Return the [X, Y] coordinate for the center point of the cell that contains the specified text.  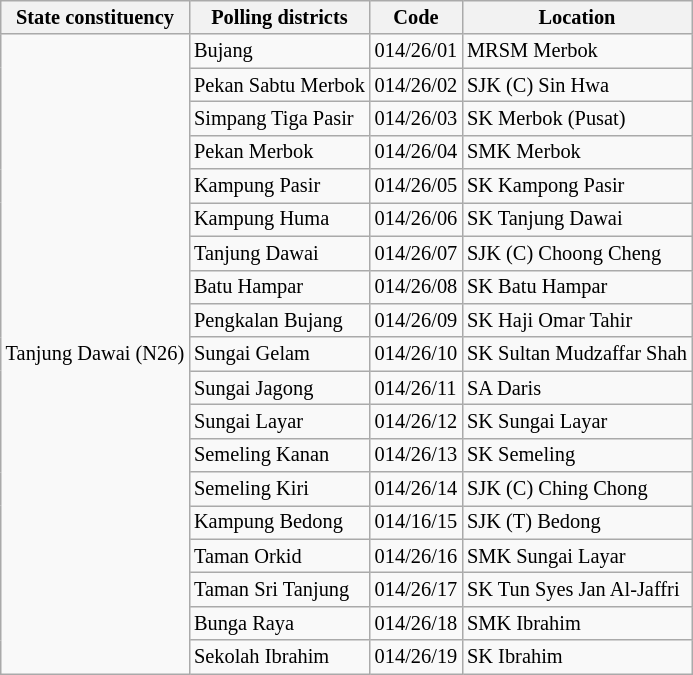
Sungai Jagong [280, 388]
Pengkalan Bujang [280, 320]
014/26/13 [416, 455]
SK Merbok (Pusat) [577, 118]
014/26/09 [416, 320]
SJK (C) Sin Hwa [577, 85]
014/26/03 [416, 118]
MRSM Merbok [577, 51]
014/26/05 [416, 186]
014/26/12 [416, 421]
SK Tun Syes Jan Al-Jaffri [577, 589]
Sungai Layar [280, 421]
Sekolah Ibrahim [280, 657]
SK Haji Omar Tahir [577, 320]
014/26/06 [416, 219]
Pekan Sabtu Merbok [280, 85]
Semeling Kanan [280, 455]
014/26/11 [416, 388]
Semeling Kiri [280, 489]
SK Sungai Layar [577, 421]
014/26/07 [416, 253]
SMK Merbok [577, 152]
Code [416, 17]
SK Ibrahim [577, 657]
SK Kampong Pasir [577, 186]
SJK (T) Bedong [577, 522]
014/26/14 [416, 489]
Kampung Huma [280, 219]
014/26/01 [416, 51]
SK Sultan Mudzaffar Shah [577, 354]
Polling districts [280, 17]
SMK Sungai Layar [577, 556]
Bunga Raya [280, 623]
Taman Sri Tanjung [280, 589]
014/26/08 [416, 287]
Taman Orkid [280, 556]
Batu Hampar [280, 287]
014/26/17 [416, 589]
Simpang Tiga Pasir [280, 118]
Tanjung Dawai (N26) [95, 354]
Kampung Bedong [280, 522]
SK Semeling [577, 455]
SA Daris [577, 388]
014/16/15 [416, 522]
SK Tanjung Dawai [577, 219]
014/26/02 [416, 85]
Bujang [280, 51]
Kampung Pasir [280, 186]
SMK Ibrahim [577, 623]
014/26/10 [416, 354]
SK Batu Hampar [577, 287]
State constituency [95, 17]
Pekan Merbok [280, 152]
014/26/16 [416, 556]
Tanjung Dawai [280, 253]
014/26/18 [416, 623]
014/26/19 [416, 657]
SJK (C) Ching Chong [577, 489]
014/26/04 [416, 152]
Sungai Gelam [280, 354]
SJK (C) Choong Cheng [577, 253]
Location [577, 17]
